Identify which cell holds the provided text, then report its (X, Y) central coordinate. 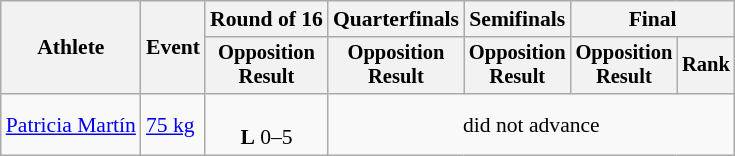
Event (173, 48)
L 0–5 (266, 124)
Rank (706, 66)
Athlete (71, 48)
Round of 16 (266, 19)
Semifinals (518, 19)
Quarterfinals (396, 19)
Final (653, 19)
did not advance (532, 124)
75 kg (173, 124)
Patricia Martín (71, 124)
